From the cell containing the given text, extract its center point as [X, Y] coordinate. 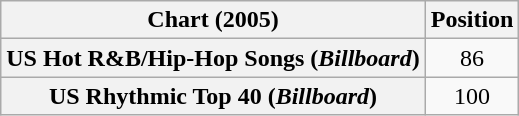
Position [472, 20]
100 [472, 96]
US Hot R&B/Hip-Hop Songs (Billboard) [213, 58]
Chart (2005) [213, 20]
US Rhythmic Top 40 (Billboard) [213, 96]
86 [472, 58]
